Search for the cell housing the specified text and yield its (X, Y) center coordinate. 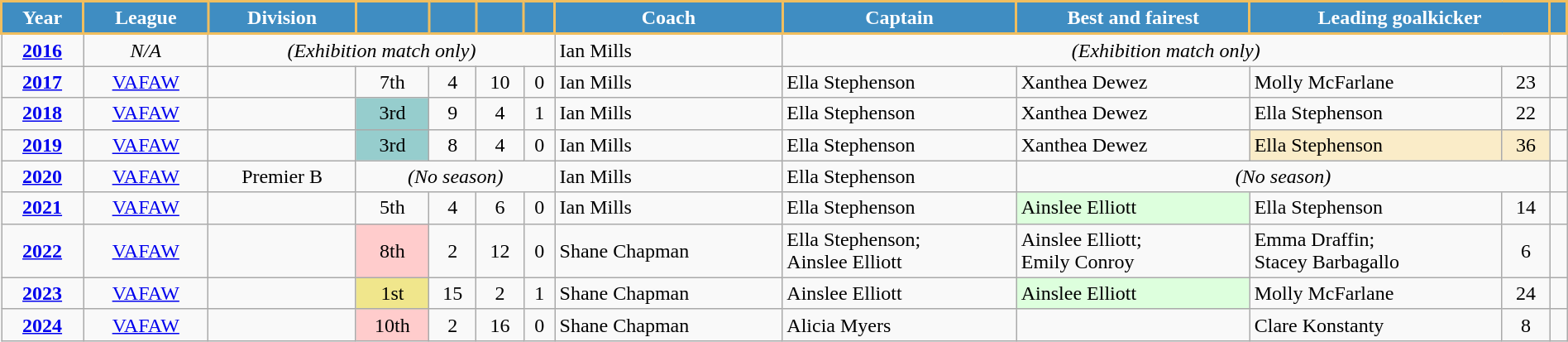
Captain (900, 18)
League (146, 18)
Best and fairest (1133, 18)
2016 (43, 50)
10 (500, 82)
2023 (43, 293)
10th (392, 325)
14 (1525, 208)
2017 (43, 82)
N/A (146, 50)
Ella Stephenson; Ainslee Elliott (900, 250)
Leading goalkicker (1399, 18)
8th (392, 250)
Coach (668, 18)
Alicia Myers (900, 325)
15 (452, 293)
36 (1525, 145)
Year (43, 18)
Clare Konstanty (1376, 325)
2022 (43, 250)
2018 (43, 113)
2019 (43, 145)
9 (452, 113)
7th (392, 82)
16 (500, 325)
2024 (43, 325)
12 (500, 250)
23 (1525, 82)
1st (392, 293)
2020 (43, 176)
Premier B (283, 176)
Division (283, 18)
22 (1525, 113)
Emma Draffin; Stacey Barbagallo (1376, 250)
2021 (43, 208)
24 (1525, 293)
5th (392, 208)
Ainslee Elliott; Emily Conroy (1133, 250)
